Determine the [X, Y] coordinate at the center of the cell enclosing the given text.  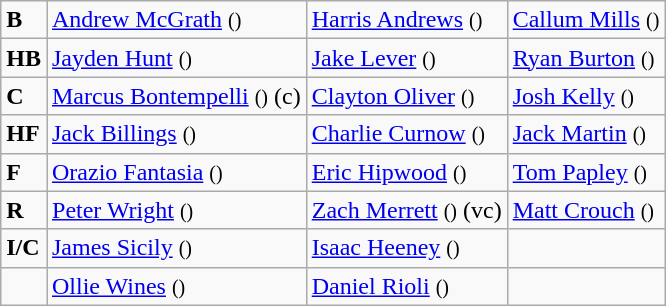
Jake Lever () [406, 58]
HF [24, 134]
HB [24, 58]
F [24, 172]
Josh Kelly () [586, 96]
Callum Mills () [586, 20]
Orazio Fantasia () [176, 172]
Jayden Hunt () [176, 58]
Marcus Bontempelli () (c) [176, 96]
Tom Papley () [586, 172]
Harris Andrews () [406, 20]
Jack Martin () [586, 134]
Eric Hipwood () [406, 172]
Jack Billings () [176, 134]
Zach Merrett () (vc) [406, 210]
B [24, 20]
I/C [24, 248]
Andrew McGrath () [176, 20]
C [24, 96]
Daniel Rioli () [406, 286]
Charlie Curnow () [406, 134]
Peter Wright () [176, 210]
R [24, 210]
Matt Crouch () [586, 210]
James Sicily () [176, 248]
Clayton Oliver () [406, 96]
Ollie Wines () [176, 286]
Isaac Heeney () [406, 248]
Ryan Burton () [586, 58]
